Identify which cell holds the provided text, then report its [X, Y] central coordinate. 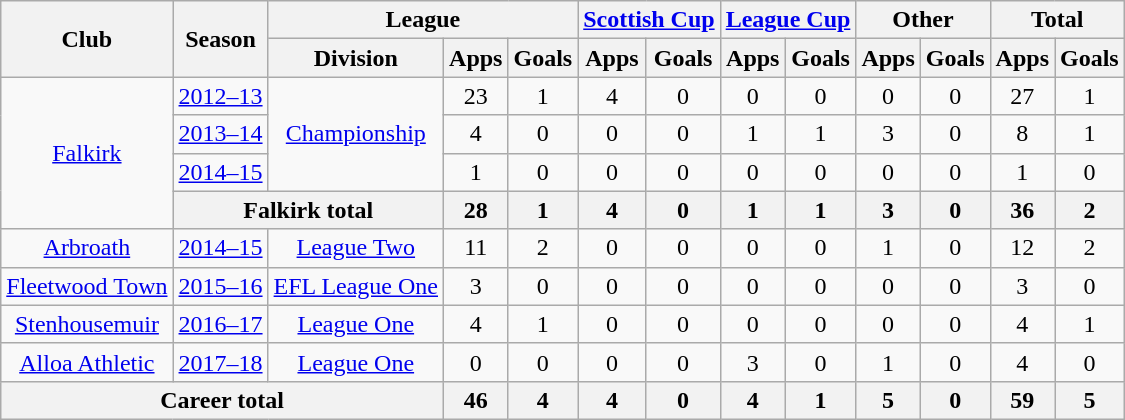
League Two [356, 248]
23 [476, 96]
28 [476, 210]
League Cup [788, 20]
League [423, 20]
46 [476, 400]
2015–16 [220, 286]
11 [476, 248]
Career total [222, 400]
Stenhousemuir [87, 324]
Arbroath [87, 248]
Championship [356, 134]
Falkirk [87, 153]
Division [356, 58]
8 [1022, 134]
Scottish Cup [649, 20]
2016–17 [220, 324]
Club [87, 39]
36 [1022, 210]
Falkirk total [308, 210]
2013–14 [220, 134]
EFL League One [356, 286]
12 [1022, 248]
2017–18 [220, 362]
Alloa Athletic [87, 362]
Other [923, 20]
Season [220, 39]
2012–13 [220, 96]
Total [1057, 20]
Fleetwood Town [87, 286]
27 [1022, 96]
59 [1022, 400]
